Extract the [x, y] coordinate from the center of the cell holding the provided text.  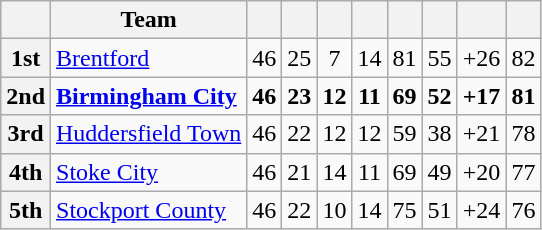
21 [300, 172]
1st [26, 58]
4th [26, 172]
59 [404, 134]
Stoke City [149, 172]
Huddersfield Town [149, 134]
52 [440, 96]
+24 [482, 210]
75 [404, 210]
+26 [482, 58]
5th [26, 210]
76 [524, 210]
Brentford [149, 58]
+20 [482, 172]
82 [524, 58]
+21 [482, 134]
77 [524, 172]
51 [440, 210]
7 [334, 58]
10 [334, 210]
78 [524, 134]
Stockport County [149, 210]
+17 [482, 96]
2nd [26, 96]
55 [440, 58]
25 [300, 58]
Birmingham City [149, 96]
Team [149, 20]
23 [300, 96]
49 [440, 172]
3rd [26, 134]
38 [440, 134]
